Extract the (x, y) coordinate from the center of the cell holding the provided text.  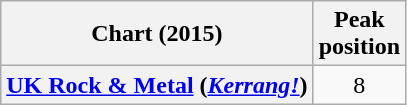
8 (359, 85)
Chart (2015) (157, 34)
Peakposition (359, 34)
UK Rock & Metal (Kerrang!) (157, 85)
